Pinpoint the cell where the given text exists, returning its (x, y) midpoint coordinate. 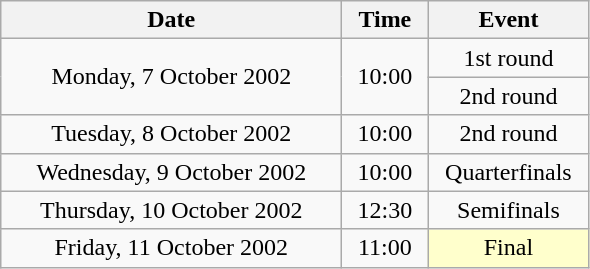
12:30 (385, 210)
Wednesday, 9 October 2002 (172, 172)
11:00 (385, 248)
Friday, 11 October 2002 (172, 248)
Date (172, 20)
Tuesday, 8 October 2002 (172, 134)
Event (508, 20)
Quarterfinals (508, 172)
Final (508, 248)
Semifinals (508, 210)
Monday, 7 October 2002 (172, 77)
1st round (508, 58)
Time (385, 20)
Thursday, 10 October 2002 (172, 210)
